Capture the cell that displays the provided text and extract its (X, Y) central coordinate. 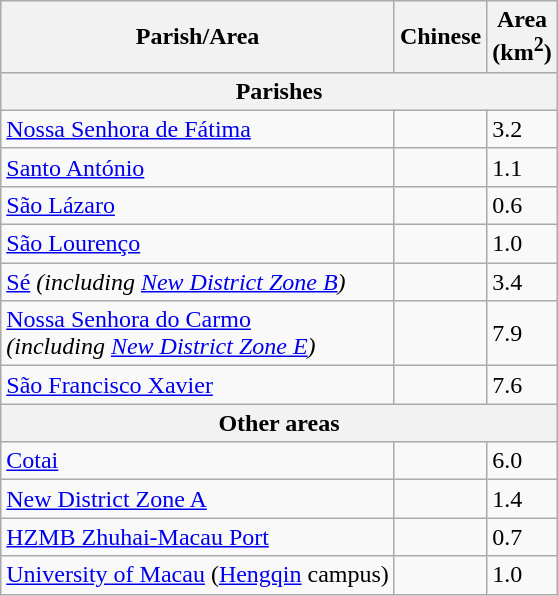
Parishes (279, 91)
3.4 (522, 282)
0.6 (522, 205)
New District Zone A (198, 499)
Area(km2) (522, 37)
São Lázaro (198, 205)
Chinese (440, 37)
São Lourenço (198, 244)
Nossa Senhora de Fátima (198, 129)
Cotai (198, 461)
Sé (including New District Zone B) (198, 282)
1.1 (522, 167)
Parish/Area (198, 37)
1.4 (522, 499)
0.7 (522, 537)
7.9 (522, 334)
São Francisco Xavier (198, 385)
Nossa Senhora do Carmo (including New District Zone E) (198, 334)
6.0 (522, 461)
Santo António (198, 167)
University of Macau (Hengqin campus) (198, 575)
3.2 (522, 129)
HZMB Zhuhai-Macau Port (198, 537)
Other areas (279, 423)
7.6 (522, 385)
